Extract the [X, Y] coordinate from the center of the cell holding the provided text.  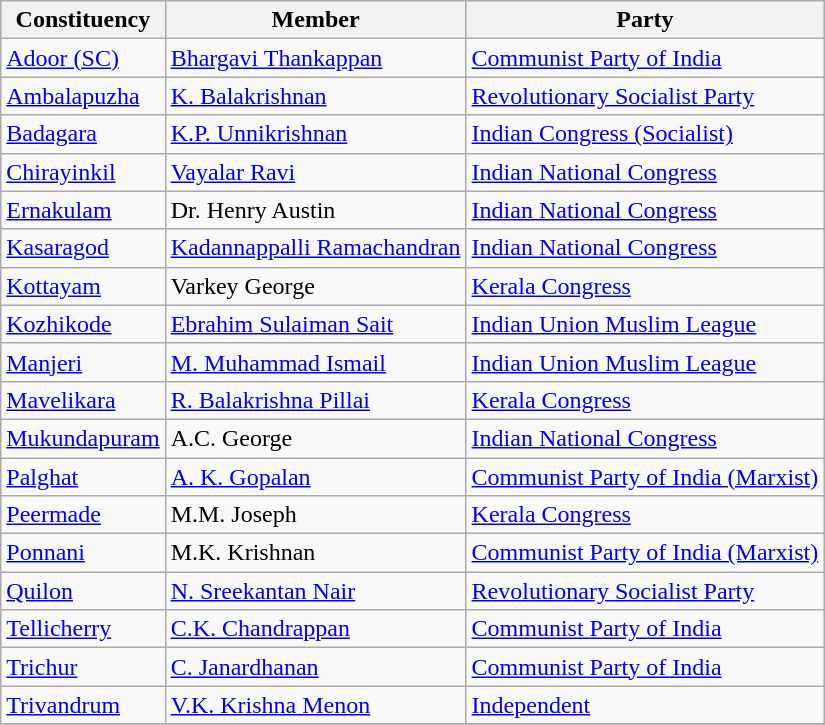
A.C. George [316, 438]
Indian Congress (Socialist) [645, 134]
R. Balakrishna Pillai [316, 400]
Constituency [83, 20]
Badagara [83, 134]
Kozhikode [83, 324]
Palghat [83, 477]
Trivandrum [83, 705]
Manjeri [83, 362]
Adoor (SC) [83, 58]
K.P. Unnikrishnan [316, 134]
Member [316, 20]
Chirayinkil [83, 172]
M. Muhammad Ismail [316, 362]
Tellicherry [83, 629]
Kasaragod [83, 248]
Varkey George [316, 286]
K. Balakrishnan [316, 96]
Vayalar Ravi [316, 172]
Ponnani [83, 553]
Ernakulam [83, 210]
Kottayam [83, 286]
C.K. Chandrappan [316, 629]
Quilon [83, 591]
Mavelikara [83, 400]
Dr. Henry Austin [316, 210]
Independent [645, 705]
Party [645, 20]
C. Janardhanan [316, 667]
V.K. Krishna Menon [316, 705]
M.M. Joseph [316, 515]
Trichur [83, 667]
Mukundapuram [83, 438]
Bhargavi Thankappan [316, 58]
A. K. Gopalan [316, 477]
Ebrahim Sulaiman Sait [316, 324]
Ambalapuzha [83, 96]
Peermade [83, 515]
Kadannappalli Ramachandran [316, 248]
M.K. Krishnan [316, 553]
N. Sreekantan Nair [316, 591]
